Determine the [x, y] coordinate at the center of the cell enclosing the given text.  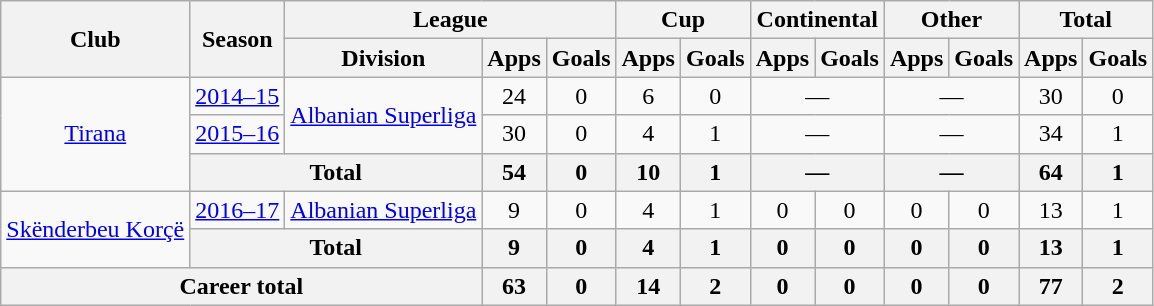
League [450, 20]
64 [1051, 172]
Season [238, 39]
Club [96, 39]
14 [648, 286]
77 [1051, 286]
54 [514, 172]
Cup [683, 20]
Skënderbeu Korçë [96, 229]
6 [648, 96]
10 [648, 172]
34 [1051, 134]
Career total [242, 286]
Continental [817, 20]
24 [514, 96]
Division [384, 58]
2016–17 [238, 210]
Tirana [96, 134]
2015–16 [238, 134]
63 [514, 286]
2014–15 [238, 96]
Other [951, 20]
